Locate the cell with the specified text and output its (x, y) center coordinate. 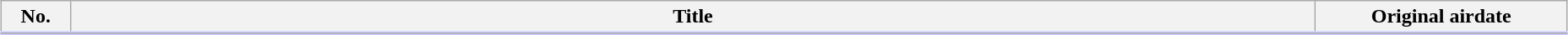
Title (693, 17)
No. (35, 17)
Original airdate (1441, 17)
